Return the (x, y) coordinate for the center point of the cell that contains the specified text.  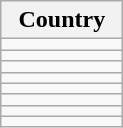
Country (62, 20)
